Pinpoint the cell where the given text exists, returning its [X, Y] midpoint coordinate. 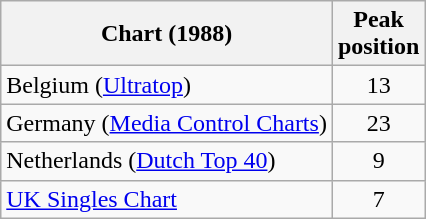
UK Singles Chart [167, 199]
9 [378, 161]
23 [378, 123]
13 [378, 85]
Chart (1988) [167, 34]
Belgium (Ultratop) [167, 85]
Peakposition [378, 34]
Germany (Media Control Charts) [167, 123]
Netherlands (Dutch Top 40) [167, 161]
7 [378, 199]
